For the text-containing cell, return its midpoint in (x, y) coordinate format. 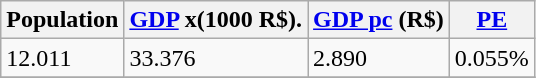
0.055% (492, 58)
GDP pc (R$) (379, 20)
12.011 (62, 58)
33.376 (216, 58)
2.890 (379, 58)
GDP x(1000 R$). (216, 20)
PE (492, 20)
Population (62, 20)
